Scan for the cell matching the given text and deliver its [X, Y] coordinate at center. 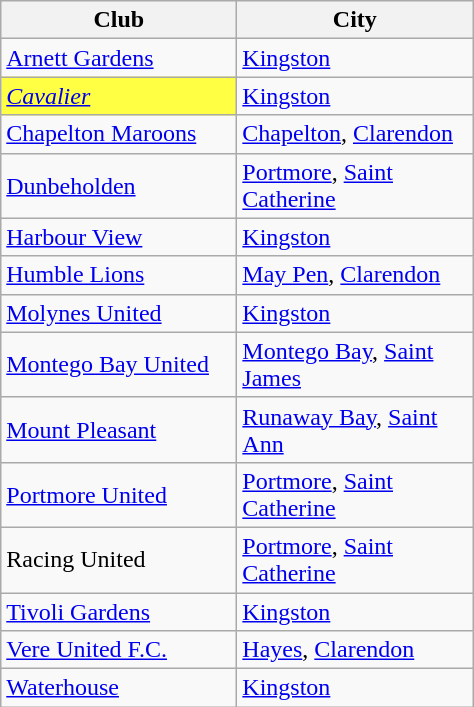
Runaway Bay, Saint Ann [355, 430]
Chapelton, Clarendon [355, 134]
Portmore United [119, 494]
Montego Bay United [119, 364]
Vere United F.C. [119, 650]
Chapelton Maroons [119, 134]
May Pen, Clarendon [355, 275]
Dunbeholden [119, 186]
Tivoli Gardens [119, 611]
Racing United [119, 560]
Arnett Gardens [119, 58]
Hayes, Clarendon [355, 650]
City [355, 20]
Montego Bay, Saint James [355, 364]
Waterhouse [119, 688]
Molynes United [119, 313]
Cavalier [119, 96]
Humble Lions [119, 275]
Harbour View [119, 237]
Club [119, 20]
Mount Pleasant [119, 430]
